Return the (x, y) coordinate for the center point of the cell that contains the specified text.  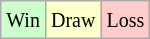
Draw (72, 20)
Loss (126, 20)
Win (24, 20)
